Identify which cell holds the provided text, then report its (x, y) central coordinate. 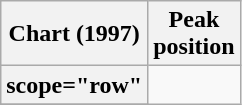
Peakposition (194, 34)
scope="row" (74, 85)
Chart (1997) (74, 34)
